Determine the [x, y] coordinate at the center of the cell enclosing the given text.  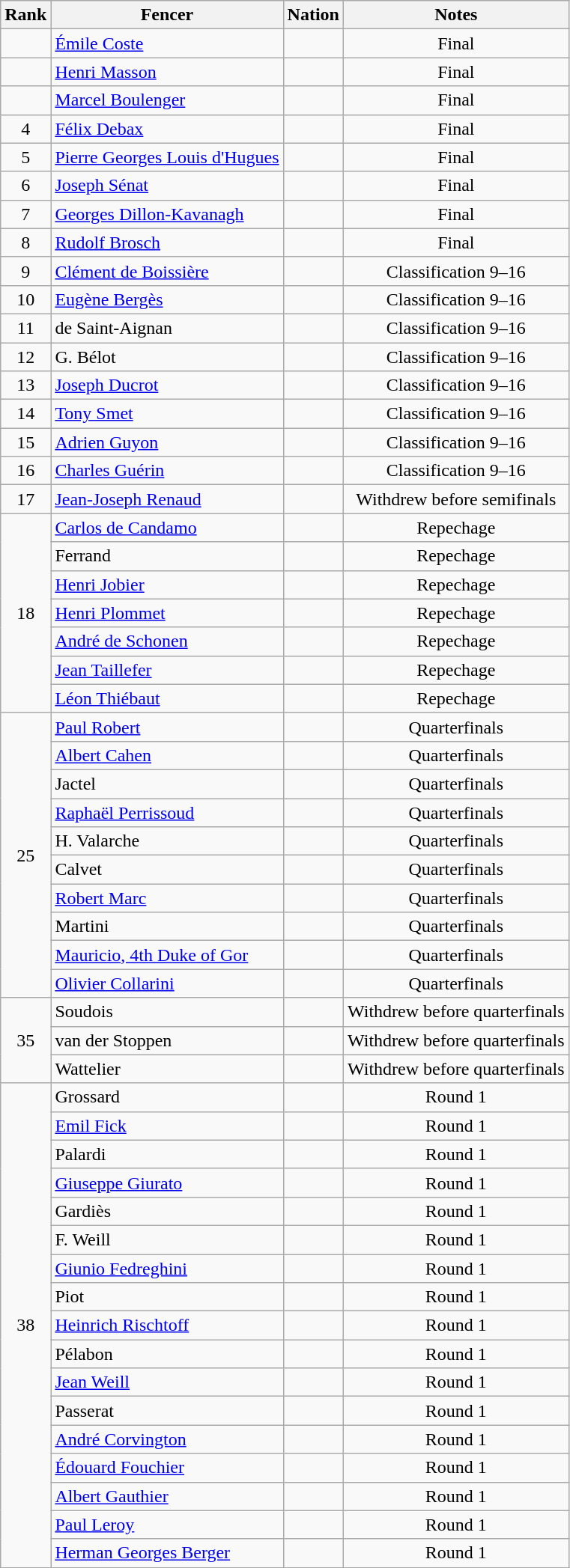
Jactel [167, 784]
Édouard Fouchier [167, 1468]
Albert Cahen [167, 755]
Martini [167, 927]
Emil Fick [167, 1126]
Paul Leroy [167, 1525]
13 [25, 385]
Olivier Collarini [167, 983]
Herman Georges Berger [167, 1553]
Notes [455, 15]
9 [25, 271]
Joseph Sénat [167, 186]
Giuseppe Giurato [167, 1183]
G. Bélot [167, 357]
Charles Guérin [167, 471]
de Saint-Aignan [167, 328]
Henri Plommet [167, 613]
Calvet [167, 870]
Robert Marc [167, 898]
38 [25, 1325]
14 [25, 414]
Henri Masson [167, 72]
35 [25, 1040]
Grossard [167, 1097]
17 [25, 499]
Jean-Joseph Renaud [167, 499]
André Corvington [167, 1439]
Passerat [167, 1411]
Tony Smet [167, 414]
15 [25, 442]
Adrien Guyon [167, 442]
Eugène Bergès [167, 299]
8 [25, 242]
18 [25, 613]
Georges Dillon-Kavanagh [167, 214]
Piot [167, 1297]
12 [25, 357]
4 [25, 129]
Jean Taillefer [167, 670]
Raphaël Perrissoud [167, 812]
Albert Gauthier [167, 1496]
Marcel Boulenger [167, 100]
11 [25, 328]
André de Schonen [167, 641]
Giunio Fedreghini [167, 1269]
H. Valarche [167, 841]
Joseph Ducrot [167, 385]
Jean Weill [167, 1382]
Léon Thiébaut [167, 698]
Rudolf Brosch [167, 242]
Withdrew before semifinals [455, 499]
Paul Robert [167, 727]
16 [25, 471]
Fencer [167, 15]
Émile Coste [167, 43]
Pélabon [167, 1354]
Mauricio, 4th Duke of Gor [167, 955]
Carlos de Candamo [167, 528]
Nation [313, 15]
Félix Debax [167, 129]
Wattelier [167, 1069]
Clément de Boissière [167, 271]
Gardiès [167, 1211]
Pierre Georges Louis d'Hugues [167, 157]
5 [25, 157]
6 [25, 186]
Henri Jobier [167, 585]
Palardi [167, 1154]
Rank [25, 15]
Heinrich Rischtoff [167, 1326]
10 [25, 299]
Soudois [167, 1012]
25 [25, 855]
Ferrand [167, 556]
F. Weill [167, 1239]
van der Stoppen [167, 1040]
7 [25, 214]
